Search for the cell housing the specified text and yield its [x, y] center coordinate. 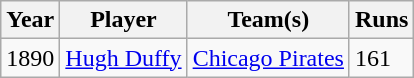
Runs [381, 20]
Player [124, 20]
Chicago Pirates [268, 58]
Year [30, 20]
Hugh Duffy [124, 58]
161 [381, 58]
Team(s) [268, 20]
1890 [30, 58]
